From the cell containing the given text, extract its center point as (X, Y) coordinate. 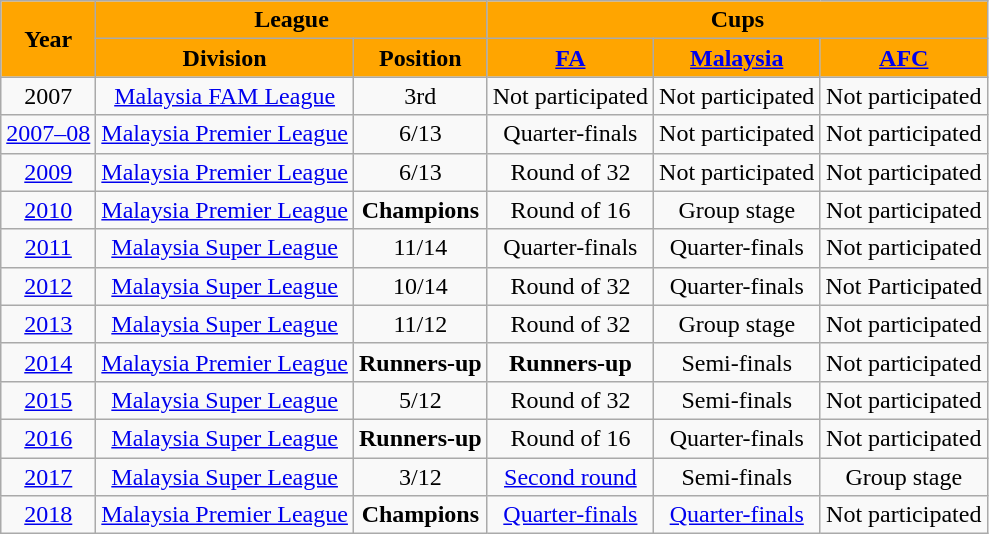
AFC (904, 58)
2017 (48, 477)
3/12 (420, 477)
Division (225, 58)
2014 (48, 362)
2009 (48, 172)
2012 (48, 286)
FA (570, 58)
2010 (48, 210)
Year (48, 39)
2007 (48, 96)
2018 (48, 515)
2007–08 (48, 134)
11/12 (420, 324)
2011 (48, 248)
2013 (48, 324)
2015 (48, 400)
Second round (570, 477)
3rd (420, 96)
Malaysia FAM League (225, 96)
5/12 (420, 400)
2016 (48, 438)
League (292, 20)
Not Participated (904, 286)
Position (420, 58)
Malaysia (737, 58)
Cups (737, 20)
10/14 (420, 286)
11/14 (420, 248)
